Scan for the cell matching the given text and deliver its (X, Y) coordinate at center. 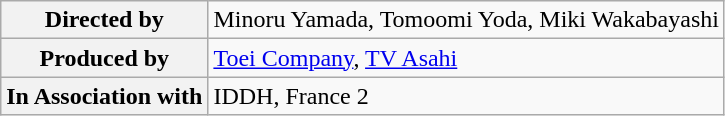
Produced by (104, 58)
Toei Company, TV Asahi (466, 58)
IDDH, France 2 (466, 96)
Minoru Yamada, Tomoomi Yoda, Miki Wakabayashi (466, 20)
In Association with (104, 96)
Directed by (104, 20)
